Capture the cell that displays the provided text and extract its (x, y) central coordinate. 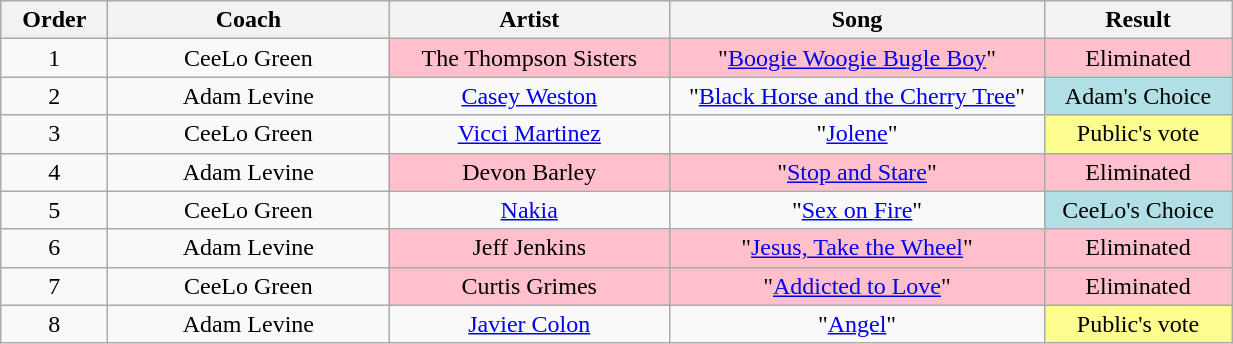
Result (1138, 20)
Devon Barley (530, 172)
4 (54, 172)
Curtis Grimes (530, 286)
Adam's Choice (1138, 96)
Coach (248, 20)
"Boogie Woogie Bugle Boy" (858, 58)
1 (54, 58)
Artist (530, 20)
"Jesus, Take the Wheel" (858, 248)
"Stop and Stare" (858, 172)
Order (54, 20)
5 (54, 210)
CeeLo's Choice (1138, 210)
Vicci Martinez (530, 134)
Jeff Jenkins (530, 248)
"Black Horse and the Cherry Tree" (858, 96)
8 (54, 324)
Casey Weston (530, 96)
7 (54, 286)
Song (858, 20)
Javier Colon (530, 324)
2 (54, 96)
Nakia (530, 210)
The Thompson Sisters (530, 58)
"Sex on Fire" (858, 210)
"Jolene" (858, 134)
6 (54, 248)
"Angel" (858, 324)
3 (54, 134)
"Addicted to Love" (858, 286)
